Return the [x, y] coordinate for the center point of the cell that contains the specified text.  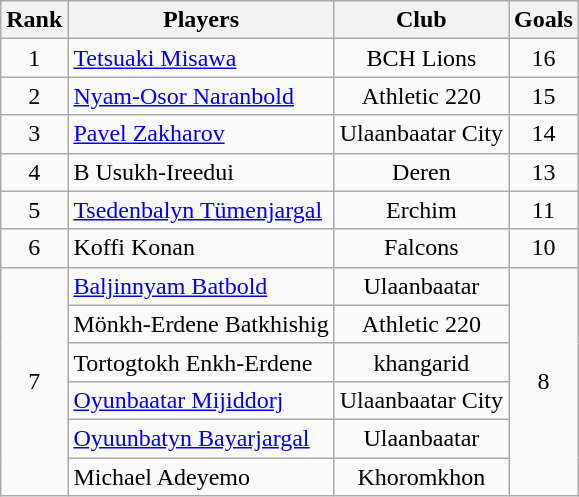
BCH Lions [421, 58]
Oyuunbatyn Bayarjargal [201, 438]
Nyam-Osor Naranbold [201, 96]
khangarid [421, 362]
2 [34, 96]
4 [34, 172]
Michael Adeyemo [201, 477]
Khoromkhon [421, 477]
Rank [34, 20]
Deren [421, 172]
6 [34, 248]
11 [544, 210]
7 [34, 381]
Goals [544, 20]
Tsedenbalyn Tümenjargal [201, 210]
10 [544, 248]
Falcons [421, 248]
1 [34, 58]
13 [544, 172]
8 [544, 381]
Club [421, 20]
Mönkh-Erdene Batkhishig [201, 324]
Erchim [421, 210]
Tortogtokh Enkh-Erdene [201, 362]
Players [201, 20]
Pavel Zakharov [201, 134]
3 [34, 134]
5 [34, 210]
Koffi Konan [201, 248]
B Usukh-Ireedui [201, 172]
15 [544, 96]
14 [544, 134]
16 [544, 58]
Oyunbaatar Mijiddorj [201, 400]
Baljinnyam Batbold [201, 286]
Tetsuaki Misawa [201, 58]
